Pinpoint the cell where the given text exists, returning its (X, Y) midpoint coordinate. 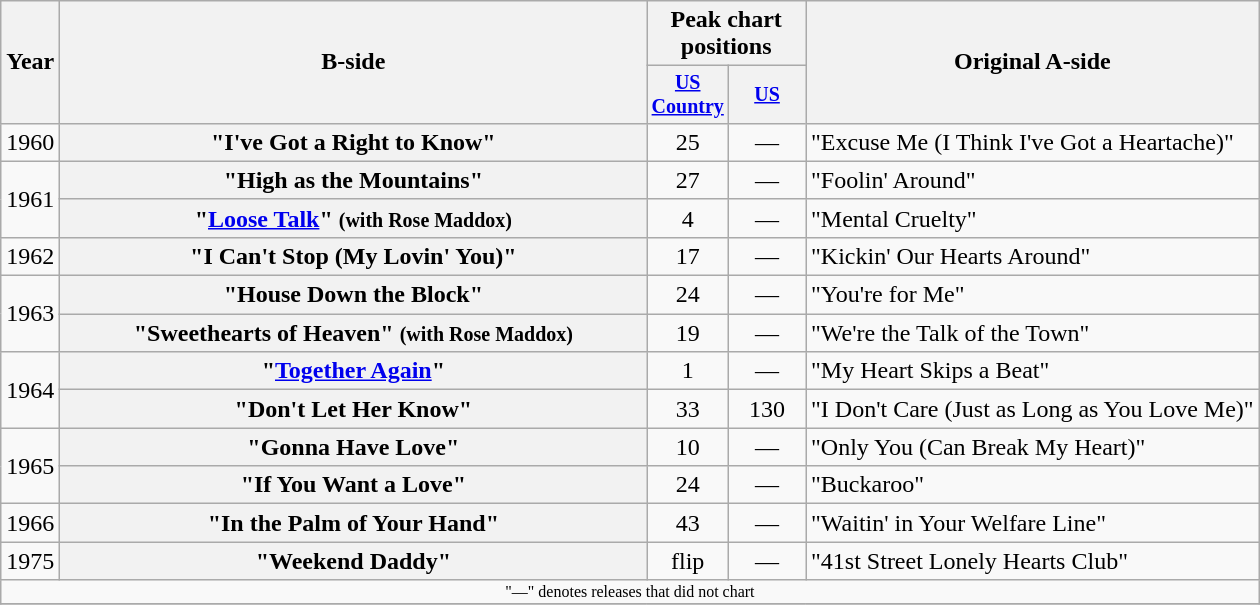
US (768, 94)
US Country (688, 94)
"41st Street Lonely Hearts Club" (1033, 561)
33 (688, 409)
1964 (30, 390)
"My Heart Skips a Beat" (1033, 371)
"You're for Me" (1033, 295)
1 (688, 371)
"In the Palm of Your Hand" (354, 523)
25 (688, 142)
"Buckaroo" (1033, 485)
"Gonna Have Love" (354, 447)
1962 (30, 256)
Original A-side (1033, 62)
"Kickin' Our Hearts Around" (1033, 256)
"Weekend Daddy" (354, 561)
"I Don't Care (Just as Long as You Love Me)" (1033, 409)
"Mental Cruelty" (1033, 218)
"High as the Mountains" (354, 180)
"Loose Talk" (with Rose Maddox) (354, 218)
"If You Want a Love" (354, 485)
"Excuse Me (I Think I've Got a Heartache)" (1033, 142)
"Foolin' Around" (1033, 180)
"I Can't Stop (My Lovin' You)" (354, 256)
1975 (30, 561)
19 (688, 333)
1966 (30, 523)
130 (768, 409)
"Together Again" (354, 371)
B-side (354, 62)
"Don't Let Her Know" (354, 409)
43 (688, 523)
1960 (30, 142)
flip (688, 561)
Year (30, 62)
"Waitin' in Your Welfare Line" (1033, 523)
1963 (30, 314)
10 (688, 447)
4 (688, 218)
"House Down the Block" (354, 295)
"—" denotes releases that did not chart (630, 592)
"Only You (Can Break My Heart)" (1033, 447)
"We're the Talk of the Town" (1033, 333)
"I've Got a Right to Know" (354, 142)
27 (688, 180)
1961 (30, 199)
"Sweethearts of Heaven" (with Rose Maddox) (354, 333)
1965 (30, 466)
Peak chartpositions (726, 34)
17 (688, 256)
